Extract the (x, y) coordinate from the center of the cell holding the provided text.  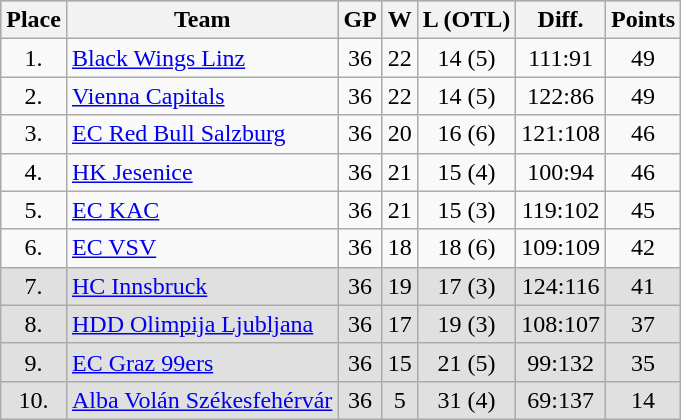
15 (400, 362)
45 (642, 210)
20 (400, 134)
6. (34, 248)
21 (5) (466, 362)
Points (642, 20)
Place (34, 20)
Team (202, 20)
EC KAC (202, 210)
3. (34, 134)
Vienna Capitals (202, 96)
10. (34, 400)
99:132 (561, 362)
5 (400, 400)
Alba Volán Székesfehérvár (202, 400)
17 (3) (466, 286)
19 (400, 286)
1. (34, 58)
121:108 (561, 134)
L (OTL) (466, 20)
Black Wings Linz (202, 58)
41 (642, 286)
108:107 (561, 324)
18 (6) (466, 248)
109:109 (561, 248)
15 (4) (466, 172)
16 (6) (466, 134)
122:86 (561, 96)
100:94 (561, 172)
14 (642, 400)
Diff. (561, 20)
9. (34, 362)
EC Graz 99ers (202, 362)
18 (400, 248)
8. (34, 324)
17 (400, 324)
124:116 (561, 286)
69:137 (561, 400)
19 (3) (466, 324)
37 (642, 324)
HDD Olimpija Ljubljana (202, 324)
42 (642, 248)
111:91 (561, 58)
GP (360, 20)
4. (34, 172)
EC VSV (202, 248)
EC Red Bull Salzburg (202, 134)
HC Innsbruck (202, 286)
31 (4) (466, 400)
35 (642, 362)
15 (3) (466, 210)
2. (34, 96)
119:102 (561, 210)
HK Jesenice (202, 172)
5. (34, 210)
7. (34, 286)
W (400, 20)
